Locate the cell with the specified text and output its (x, y) center coordinate. 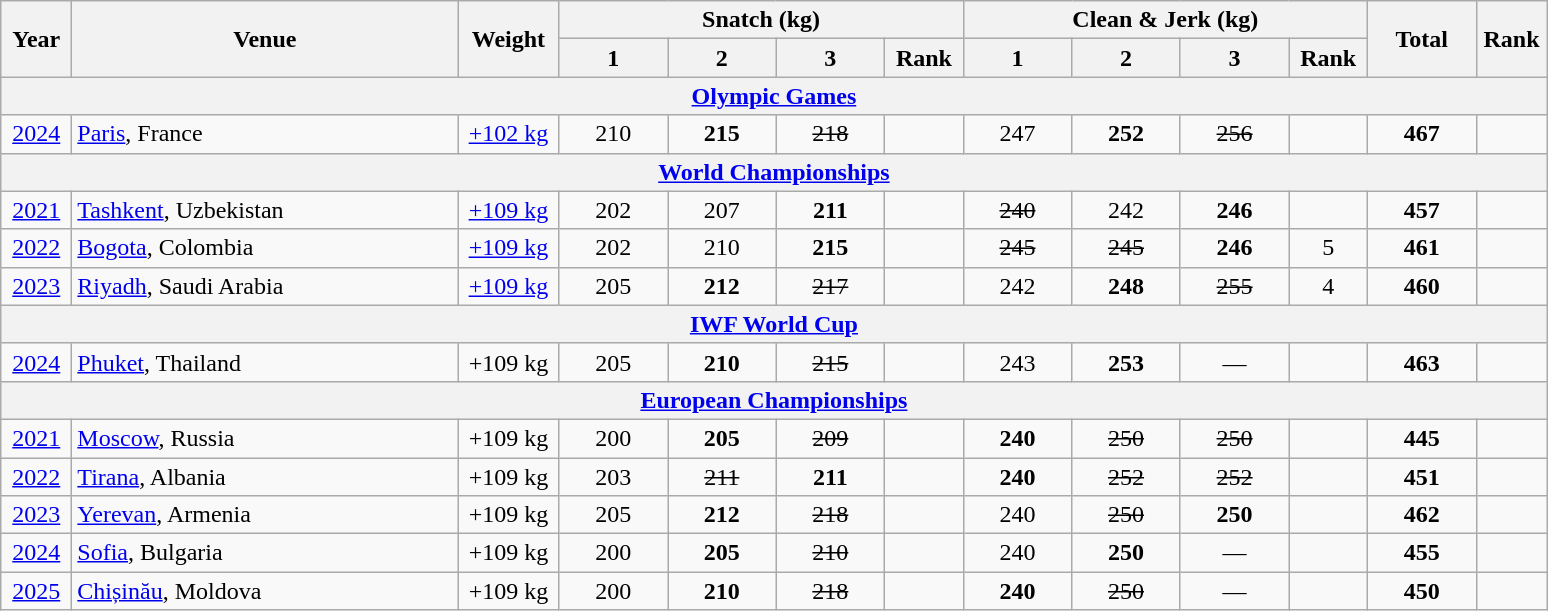
IWF World Cup (774, 324)
Tirana, Albania (265, 477)
463 (1422, 362)
5 (1328, 248)
Yerevan, Armenia (265, 515)
European Championships (774, 400)
Clean & Jerk (kg) (1165, 20)
Tashkent, Uzbekistan (265, 210)
Venue (265, 39)
Paris, France (265, 134)
World Championships (774, 172)
Moscow, Russia (265, 438)
451 (1422, 477)
Olympic Games (774, 96)
457 (1422, 210)
Total (1422, 39)
467 (1422, 134)
207 (722, 210)
2025 (36, 591)
461 (1422, 248)
+102 kg (508, 134)
455 (1422, 553)
248 (1126, 286)
217 (830, 286)
Year (36, 39)
Phuket, Thailand (265, 362)
209 (830, 438)
Sofia, Bulgaria (265, 553)
450 (1422, 591)
Riyadh, Saudi Arabia (265, 286)
460 (1422, 286)
247 (1018, 134)
Snatch (kg) (761, 20)
4 (1328, 286)
462 (1422, 515)
203 (614, 477)
Bogota, Colombia (265, 248)
Chișinău, Moldova (265, 591)
Weight (508, 39)
256 (1234, 134)
445 (1422, 438)
243 (1018, 362)
255 (1234, 286)
253 (1126, 362)
